Extract the [X, Y] coordinate from the center of the cell holding the provided text.  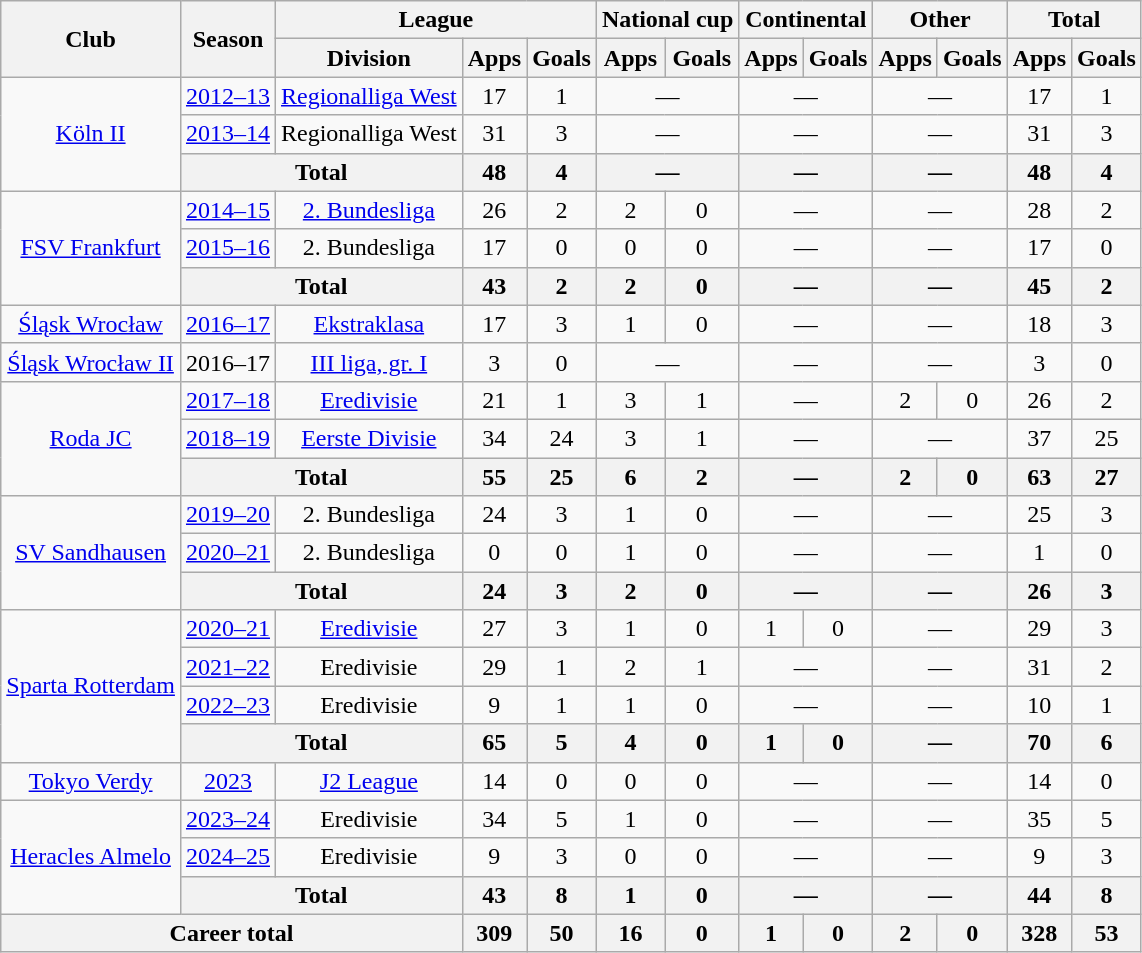
Career total [232, 933]
2014–15 [228, 210]
2013–14 [228, 134]
Śląsk Wrocław II [91, 362]
Other [940, 20]
League [436, 20]
2012–13 [228, 96]
2023 [228, 781]
35 [1039, 819]
50 [562, 933]
National cup [667, 20]
2017–18 [228, 400]
FSV Frankfurt [91, 248]
Ekstraklasa [370, 324]
Roda JC [91, 438]
21 [494, 400]
70 [1039, 743]
III liga, gr. I [370, 362]
Continental [806, 20]
53 [1107, 933]
2015–16 [228, 248]
Division [370, 58]
2019–20 [228, 515]
Heracles Almelo [91, 857]
2021–22 [228, 667]
Köln II [91, 134]
45 [1039, 286]
37 [1039, 438]
44 [1039, 895]
18 [1039, 324]
309 [494, 933]
2022–23 [228, 705]
28 [1039, 210]
63 [1039, 477]
2018–19 [228, 438]
Season [228, 39]
55 [494, 477]
2023–24 [228, 819]
10 [1039, 705]
328 [1039, 933]
Tokyo Verdy [91, 781]
Eerste Divisie [370, 438]
Śląsk Wrocław [91, 324]
16 [630, 933]
Club [91, 39]
65 [494, 743]
2024–25 [228, 857]
Sparta Rotterdam [91, 686]
SV Sandhausen [91, 553]
J2 League [370, 781]
